Provide the [x, y] coordinate of the cell's center where the given text is located.  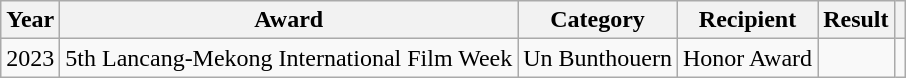
Un Bunthouern [598, 58]
2023 [30, 58]
Award [289, 20]
Honor Award [747, 58]
Recipient [747, 20]
Result [856, 20]
Category [598, 20]
5th Lancang-Mekong International Film Week [289, 58]
Year [30, 20]
